Scan for the cell matching the given text and deliver its (x, y) coordinate at center. 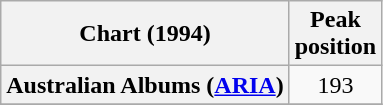
Australian Albums (ARIA) (145, 85)
Chart (1994) (145, 34)
Peakposition (335, 34)
193 (335, 85)
